Capture the cell that displays the provided text and extract its [X, Y] central coordinate. 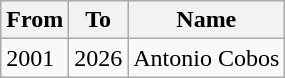
Name [206, 20]
From [35, 20]
Antonio Cobos [206, 58]
To [98, 20]
2026 [98, 58]
2001 [35, 58]
